Pinpoint the cell where the given text exists, returning its (x, y) midpoint coordinate. 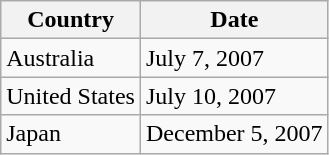
December 5, 2007 (234, 134)
July 10, 2007 (234, 96)
Australia (71, 58)
Country (71, 20)
Japan (71, 134)
United States (71, 96)
Date (234, 20)
July 7, 2007 (234, 58)
